Scan for the cell matching the given text and deliver its [x, y] coordinate at center. 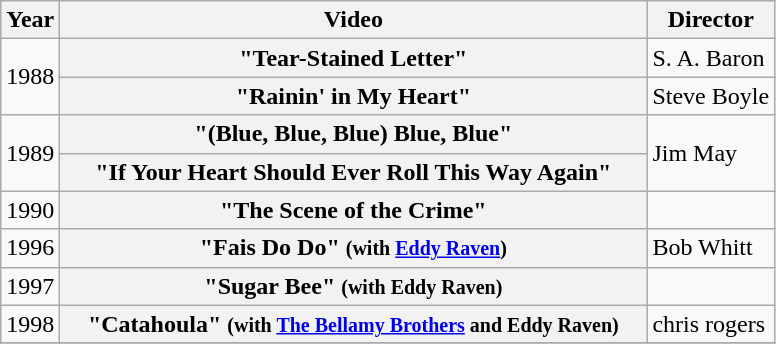
Jim May [711, 153]
"(Blue, Blue, Blue) Blue, Blue" [354, 134]
"Fais Do Do" (with Eddy Raven) [354, 248]
S. A. Baron [711, 58]
1997 [30, 286]
1996 [30, 248]
Video [354, 20]
"If Your Heart Should Ever Roll This Way Again" [354, 172]
1998 [30, 324]
"Catahoula" (with The Bellamy Brothers and Eddy Raven) [354, 324]
1990 [30, 210]
1988 [30, 77]
Bob Whitt [711, 248]
"Sugar Bee" (with Eddy Raven) [354, 286]
"Tear-Stained Letter" [354, 58]
Director [711, 20]
1989 [30, 153]
chris rogers [711, 324]
"Rainin' in My Heart" [354, 96]
"The Scene of the Crime" [354, 210]
Steve Boyle [711, 96]
Year [30, 20]
